Return the [X, Y] coordinate for the center point of the cell that contains the specified text.  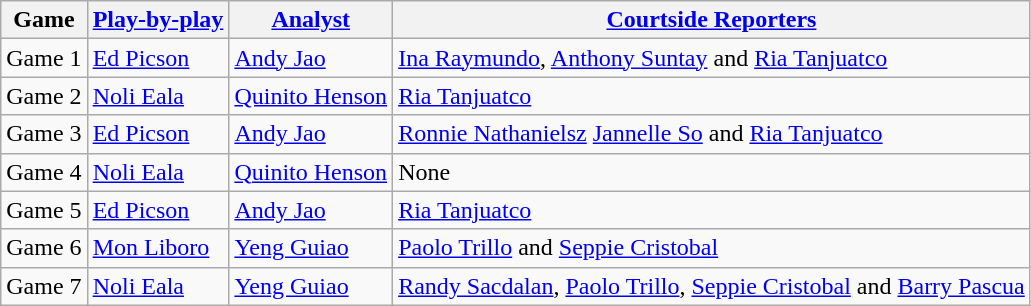
Play-by-play [158, 20]
Game [44, 20]
Mon Liboro [158, 248]
Courtside Reporters [712, 20]
Game 1 [44, 58]
Game 7 [44, 286]
Game 6 [44, 248]
None [712, 172]
Game 3 [44, 134]
Game 2 [44, 96]
Analyst [311, 20]
Game 4 [44, 172]
Randy Sacdalan, Paolo Trillo, Seppie Cristobal and Barry Pascua [712, 286]
Game 5 [44, 210]
Ronnie Nathanielsz Jannelle So and Ria Tanjuatco [712, 134]
Paolo Trillo and Seppie Cristobal [712, 248]
Ina Raymundo, Anthony Suntay and Ria Tanjuatco [712, 58]
